Extract the [x, y] coordinate from the center of the cell holding the provided text.  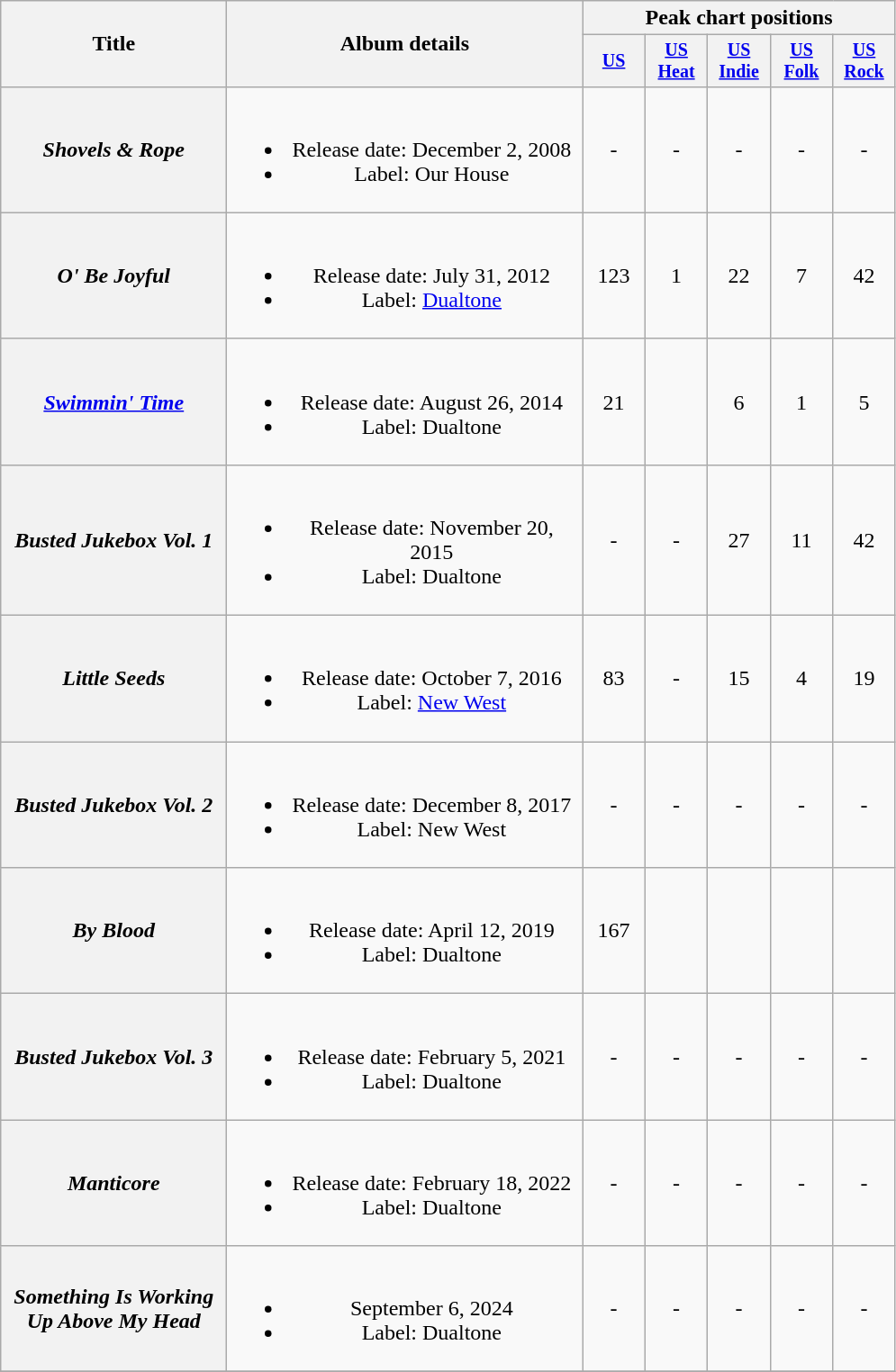
Release date: July 31, 2012Label: Dualtone [405, 275]
Shovels & Rope [113, 149]
Release date: November 20, 2015Label: Dualtone [405, 540]
O' Be Joyful [113, 275]
Busted Jukebox Vol. 2 [113, 805]
US Rock [864, 61]
21 [614, 402]
Busted Jukebox Vol. 3 [113, 1057]
Busted Jukebox Vol. 1 [113, 540]
Release date: February 18, 2022Label: Dualtone [405, 1183]
123 [614, 275]
4 [801, 679]
Release date: February 5, 2021Label: Dualtone [405, 1057]
US Indie [738, 61]
5 [864, 402]
Manticore [113, 1183]
USHeat [675, 61]
83 [614, 679]
Little Seeds [113, 679]
Release date: April 12, 2019Label: Dualtone [405, 931]
USFolk [801, 61]
Swimmin' Time [113, 402]
7 [801, 275]
By Blood [113, 931]
Something Is Working Up Above My Head [113, 1309]
Title [113, 44]
19 [864, 679]
6 [738, 402]
September 6, 2024Label: Dualtone [405, 1309]
167 [614, 931]
Peak chart positions [738, 18]
15 [738, 679]
Release date: August 26, 2014Label: Dualtone [405, 402]
Release date: December 8, 2017Label: New West [405, 805]
Release date: December 2, 2008Label: Our House [405, 149]
Release date: October 7, 2016Label: New West [405, 679]
27 [738, 540]
22 [738, 275]
Album details [405, 44]
11 [801, 540]
US [614, 61]
